Provide the (X, Y) coordinate of the cell's center where the given text is located.  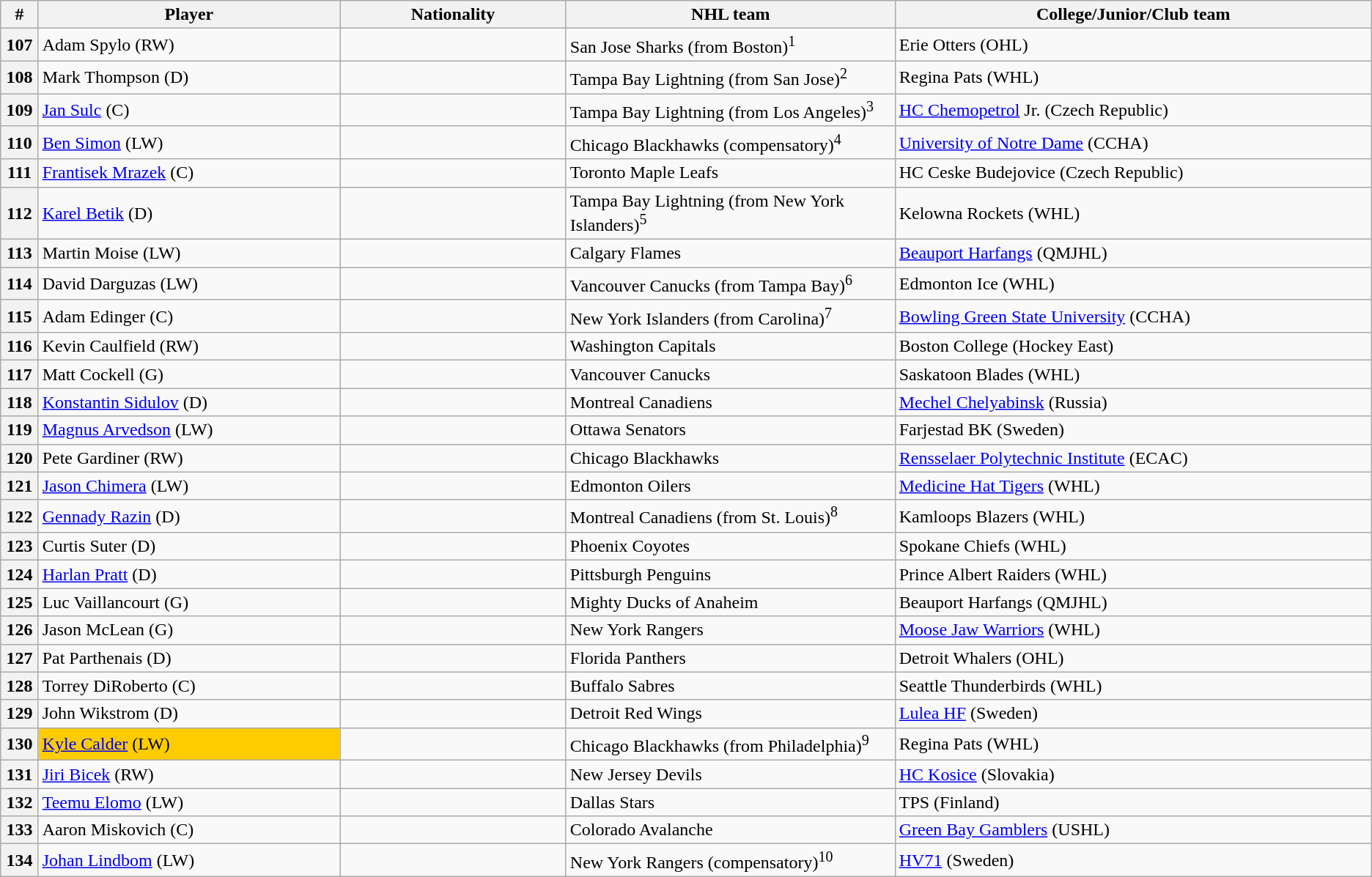
Pete Gardiner (RW) (189, 458)
Kamloops Blazers (WHL) (1133, 516)
Tampa Bay Lightning (from Los Angeles)3 (730, 110)
116 (19, 347)
124 (19, 574)
Teemu Elomo (LW) (189, 802)
Seattle Thunderbirds (WHL) (1133, 686)
130 (19, 744)
122 (19, 516)
119 (19, 430)
Colorado Avalanche (730, 830)
University of Notre Dame (CCHA) (1133, 142)
109 (19, 110)
114 (19, 284)
Bowling Green State University (CCHA) (1133, 317)
113 (19, 254)
New York Rangers (compensatory)10 (730, 860)
133 (19, 830)
128 (19, 686)
Matt Cockell (G) (189, 374)
123 (19, 547)
134 (19, 860)
New Jersey Devils (730, 774)
Tampa Bay Lightning (from New York Islanders)5 (730, 213)
Konstantin Sidulov (D) (189, 402)
Karel Betik (D) (189, 213)
Kyle Calder (LW) (189, 744)
Mechel Chelyabinsk (Russia) (1133, 402)
110 (19, 142)
HC Chemopetrol Jr. (Czech Republic) (1133, 110)
TPS (Finland) (1133, 802)
Jan Sulc (C) (189, 110)
118 (19, 402)
College/Junior/Club team (1133, 15)
Jason Chimera (LW) (189, 486)
Detroit Red Wings (730, 714)
Rensselaer Polytechnic Institute (ECAC) (1133, 458)
Chicago Blackhawks (from Philadelphia)9 (730, 744)
111 (19, 173)
Player (189, 15)
Jason McLean (G) (189, 630)
132 (19, 802)
Medicine Hat Tigers (WHL) (1133, 486)
Buffalo Sabres (730, 686)
Detroit Whalers (OHL) (1133, 658)
HV71 (Sweden) (1133, 860)
Frantisek Mrazek (C) (189, 173)
Farjestad BK (Sweden) (1133, 430)
Aaron Miskovich (C) (189, 830)
Martin Moise (LW) (189, 254)
Florida Panthers (730, 658)
Pat Parthenais (D) (189, 658)
Kelowna Rockets (WHL) (1133, 213)
120 (19, 458)
Boston College (Hockey East) (1133, 347)
Mark Thompson (D) (189, 78)
127 (19, 658)
121 (19, 486)
Johan Lindbom (LW) (189, 860)
David Darguzas (LW) (189, 284)
Torrey DiRoberto (C) (189, 686)
Montreal Canadiens (from St. Louis)8 (730, 516)
HC Kosice (Slovakia) (1133, 774)
Chicago Blackhawks (compensatory)4 (730, 142)
Prince Albert Raiders (WHL) (1133, 574)
Washington Capitals (730, 347)
129 (19, 714)
126 (19, 630)
HC Ceske Budejovice (Czech Republic) (1133, 173)
Jiri Bicek (RW) (189, 774)
Vancouver Canucks (from Tampa Bay)6 (730, 284)
Edmonton Ice (WHL) (1133, 284)
107 (19, 45)
Kevin Caulfield (RW) (189, 347)
# (19, 15)
117 (19, 374)
Saskatoon Blades (WHL) (1133, 374)
Montreal Canadiens (730, 402)
Pittsburgh Penguins (730, 574)
Ottawa Senators (730, 430)
Adam Edinger (C) (189, 317)
Moose Jaw Warriors (WHL) (1133, 630)
112 (19, 213)
Harlan Pratt (D) (189, 574)
Chicago Blackhawks (730, 458)
Calgary Flames (730, 254)
Vancouver Canucks (730, 374)
Mighty Ducks of Anaheim (730, 602)
Nationality (453, 15)
San Jose Sharks (from Boston)1 (730, 45)
Spokane Chiefs (WHL) (1133, 547)
108 (19, 78)
New York Rangers (730, 630)
131 (19, 774)
NHL team (730, 15)
Edmonton Oilers (730, 486)
125 (19, 602)
Erie Otters (OHL) (1133, 45)
Toronto Maple Leafs (730, 173)
John Wikstrom (D) (189, 714)
Phoenix Coyotes (730, 547)
Gennady Razin (D) (189, 516)
Adam Spylo (RW) (189, 45)
Lulea HF (Sweden) (1133, 714)
Curtis Suter (D) (189, 547)
Magnus Arvedson (LW) (189, 430)
Luc Vaillancourt (G) (189, 602)
Ben Simon (LW) (189, 142)
Dallas Stars (730, 802)
Green Bay Gamblers (USHL) (1133, 830)
115 (19, 317)
New York Islanders (from Carolina)7 (730, 317)
Tampa Bay Lightning (from San Jose)2 (730, 78)
